Return the (X, Y) coordinate for the center point of the cell that contains the specified text.  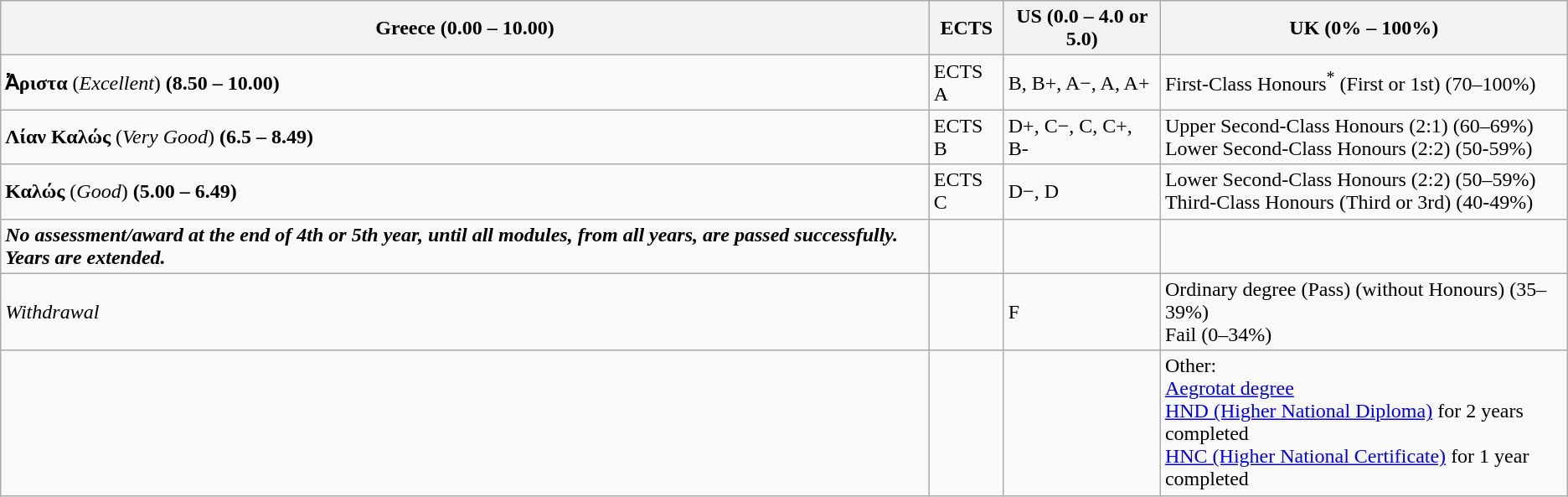
Καλώς (Good) (5.00 – 6.49) (465, 191)
ECTS B (967, 137)
B, B+, A−, A, A+ (1082, 82)
No assessment/award at the end of 4th or 5th year, until all modules, from all years, are passed successfully. Years are extended. (465, 246)
D+, C−, C, C+, B- (1082, 137)
Lower Second-Class Honours (2:2) (50–59%)Third-Class Honours (Third or 3rd) (40-49%) (1364, 191)
Greece (0.00 – 10.00) (465, 28)
Ordinary degree (Pass) (without Honours) (35–39%)Fail (0–34%) (1364, 312)
F (1082, 312)
ECTS C (967, 191)
Λίαν Καλώς (Very Good) (6.5 – 8.49) (465, 137)
Withdrawal (465, 312)
Ἀριστα (Excellent) (8.50 – 10.00) (465, 82)
US (0.0 – 4.0 or 5.0) (1082, 28)
Upper Second-Class Honours (2:1) (60–69%)Lower Second-Class Honours (2:2) (50-59%) (1364, 137)
Other:Aegrotat degreeHND (Higher National Diploma) for 2 years completedHNC (Higher National Certificate) for 1 year completed (1364, 422)
ECTS A (967, 82)
D−, D (1082, 191)
UK (0% – 100%) (1364, 28)
ECTS (967, 28)
First-Class Honours* (First or 1st) (70–100%) (1364, 82)
